For the text-containing cell, return its midpoint in [X, Y] coordinate format. 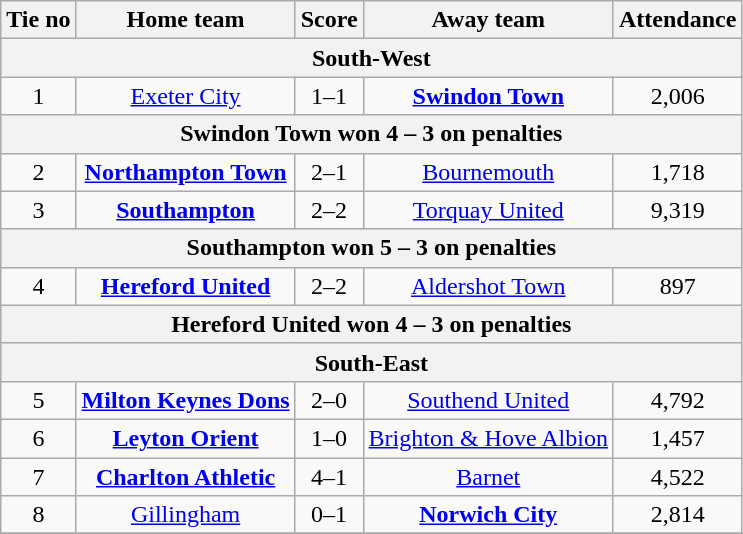
Hereford United won 4 – 3 on penalties [372, 324]
4,792 [677, 400]
Leyton Orient [186, 438]
1–0 [329, 438]
5 [38, 400]
9,319 [677, 210]
2–0 [329, 400]
7 [38, 477]
6 [38, 438]
Hereford United [186, 286]
Gillingham [186, 515]
Swindon Town won 4 – 3 on penalties [372, 134]
Brighton & Hove Albion [488, 438]
Aldershot Town [488, 286]
South-West [372, 58]
1–1 [329, 96]
Away team [488, 20]
897 [677, 286]
2 [38, 172]
Bournemouth [488, 172]
4,522 [677, 477]
2,006 [677, 96]
Southampton [186, 210]
South-East [372, 362]
4 [38, 286]
3 [38, 210]
4–1 [329, 477]
Exeter City [186, 96]
2–1 [329, 172]
1 [38, 96]
Score [329, 20]
1,457 [677, 438]
Southampton won 5 – 3 on penalties [372, 248]
Norwich City [488, 515]
Home team [186, 20]
Tie no [38, 20]
Southend United [488, 400]
0–1 [329, 515]
Attendance [677, 20]
Swindon Town [488, 96]
Torquay United [488, 210]
Milton Keynes Dons [186, 400]
Northampton Town [186, 172]
Barnet [488, 477]
1,718 [677, 172]
Charlton Athletic [186, 477]
8 [38, 515]
2,814 [677, 515]
